Output the [X, Y] coordinate of the center of the cell containing the given text.  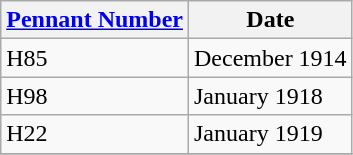
December 1914 [270, 58]
H22 [95, 134]
H98 [95, 96]
January 1919 [270, 134]
January 1918 [270, 96]
H85 [95, 58]
Date [270, 20]
Pennant Number [95, 20]
